Extract the [x, y] coordinate from the center of the cell holding the provided text.  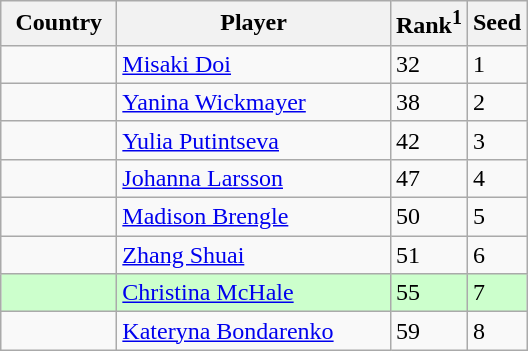
59 [428, 331]
Yulia Putintseva [254, 140]
8 [496, 331]
3 [496, 140]
4 [496, 178]
Kateryna Bondarenko [254, 331]
Madison Brengle [254, 217]
1 [496, 64]
32 [428, 64]
Seed [496, 24]
Johanna Larsson [254, 178]
50 [428, 217]
51 [428, 255]
Country [59, 24]
Zhang Shuai [254, 255]
Misaki Doi [254, 64]
7 [496, 293]
6 [496, 255]
5 [496, 217]
Christina McHale [254, 293]
47 [428, 178]
38 [428, 102]
Player [254, 24]
Rank1 [428, 24]
55 [428, 293]
2 [496, 102]
42 [428, 140]
Yanina Wickmayer [254, 102]
